From the cell containing the given text, extract its center point as [x, y] coordinate. 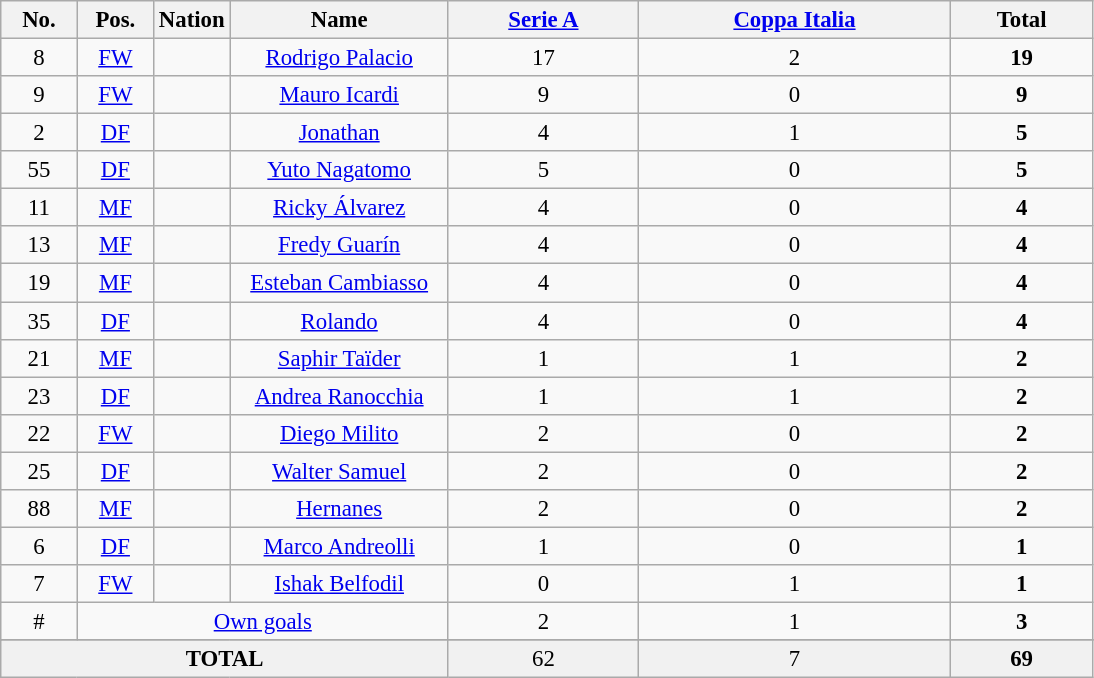
Total [1022, 20]
# [39, 621]
Hernanes [339, 509]
3 [1022, 621]
55 [39, 170]
Yuto Nagatomo [339, 170]
88 [39, 509]
Own goals [262, 621]
21 [39, 358]
Ricky Álvarez [339, 208]
Mauro Icardi [339, 95]
17 [543, 58]
6 [39, 546]
8 [39, 58]
Fredy Guarín [339, 245]
Jonathan [339, 133]
Rolando [339, 321]
Marco Andreolli [339, 546]
Saphir Taïder [339, 358]
69 [1022, 659]
Rodrigo Palacio [339, 58]
25 [39, 471]
Walter Samuel [339, 471]
Nation [192, 20]
13 [39, 245]
Name [339, 20]
Ishak Belfodil [339, 584]
Andrea Ranocchia [339, 396]
62 [543, 659]
No. [39, 20]
Coppa Italia [794, 20]
Esteban Cambiasso [339, 283]
Diego Milito [339, 433]
23 [39, 396]
Pos. [115, 20]
Serie A [543, 20]
TOTAL [225, 659]
22 [39, 433]
11 [39, 208]
35 [39, 321]
